Pinpoint the cell where the given text exists, returning its [x, y] midpoint coordinate. 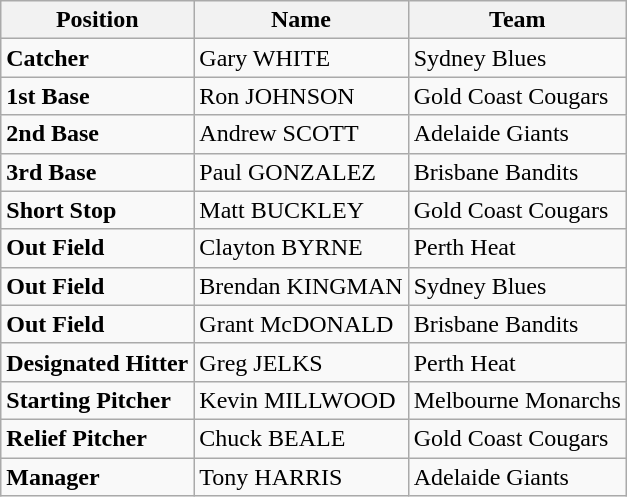
Ron JOHNSON [301, 96]
2nd Base [98, 134]
Clayton BYRNE [301, 248]
Starting Pitcher [98, 400]
Andrew SCOTT [301, 134]
3rd Base [98, 172]
Greg JELKS [301, 362]
Brendan KINGMAN [301, 286]
Catcher [98, 58]
Melbourne Monarchs [517, 400]
Tony HARRIS [301, 477]
Chuck BEALE [301, 438]
Designated Hitter [98, 362]
Kevin MILLWOOD [301, 400]
Relief Pitcher [98, 438]
1st Base [98, 96]
Position [98, 20]
Gary WHITE [301, 58]
Short Stop [98, 210]
Grant McDONALD [301, 324]
Manager [98, 477]
Team [517, 20]
Name [301, 20]
Paul GONZALEZ [301, 172]
Matt BUCKLEY [301, 210]
